Extract the (x, y) coordinate from the center of the cell holding the provided text.  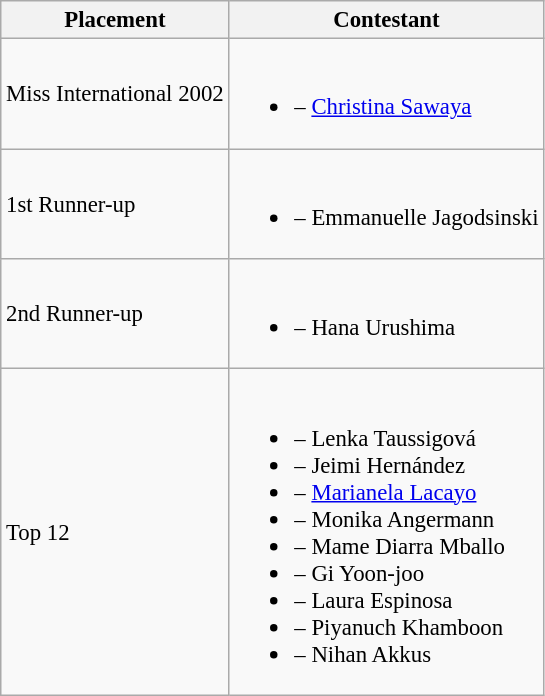
– Hana Urushima (386, 314)
Contestant (386, 20)
– Emmanuelle Jagodsinski (386, 204)
– Christina Sawaya (386, 94)
Placement (115, 20)
Top 12 (115, 532)
Miss International 2002 (115, 94)
2nd Runner-up (115, 314)
1st Runner-up (115, 204)
